Find where the given text appears and provide that cell's center as [x, y] coordinate. 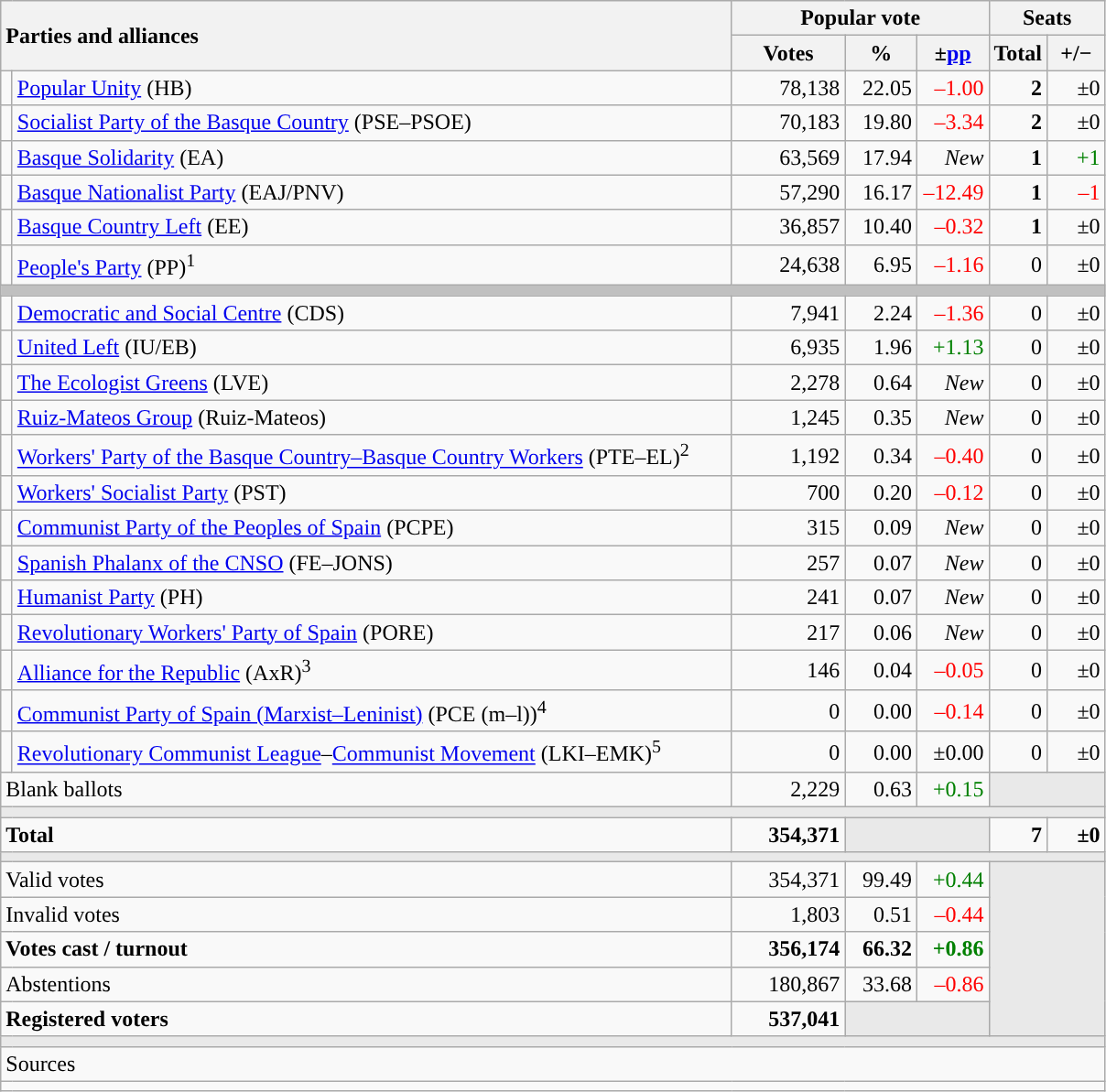
146 [788, 670]
0.20 [881, 493]
217 [788, 632]
99.49 [881, 880]
–0.86 [952, 984]
+0.86 [952, 949]
Revolutionary Workers' Party of Spain (PORE) [372, 632]
1,192 [788, 456]
Parties and alliances [366, 36]
66.32 [881, 949]
Valid votes [366, 880]
17.94 [881, 157]
63,569 [788, 157]
+/− [1077, 53]
People's Party (PP)1 [372, 265]
–0.32 [952, 227]
0.64 [881, 383]
36,857 [788, 227]
2,229 [788, 790]
22.05 [881, 88]
0.06 [881, 632]
2.24 [881, 313]
78,138 [788, 88]
2,278 [788, 383]
57,290 [788, 192]
Seats [1047, 18]
Invalid votes [366, 914]
–0.40 [952, 456]
±0.00 [952, 752]
0.34 [881, 456]
0.04 [881, 670]
19.80 [881, 123]
6,935 [788, 348]
Workers' Party of the Basque Country–Basque Country Workers (PTE–EL)2 [372, 456]
Communist Party of Spain (Marxist–Leninist) (PCE (m–l))4 [372, 710]
Spanish Phalanx of the CNSO (FE–JONS) [372, 563]
–0.05 [952, 670]
Sources [553, 1064]
–1.00 [952, 88]
0.09 [881, 528]
+1 [1077, 157]
United Left (IU/EB) [372, 348]
0.51 [881, 914]
1.96 [881, 348]
Popular Unity (HB) [372, 88]
Abstentions [366, 984]
70,183 [788, 123]
315 [788, 528]
–1 [1077, 192]
24,638 [788, 265]
Ruiz-Mateos Group (Ruiz-Mateos) [372, 417]
+0.15 [952, 790]
+1.13 [952, 348]
33.68 [881, 984]
Votes cast / turnout [366, 949]
700 [788, 493]
–12.49 [952, 192]
Votes [788, 53]
–0.12 [952, 493]
–1.16 [952, 265]
% [881, 53]
Revolutionary Communist League–Communist Movement (LKI–EMK)5 [372, 752]
1,803 [788, 914]
Humanist Party (PH) [372, 598]
0.63 [881, 790]
Communist Party of the Peoples of Spain (PCPE) [372, 528]
Socialist Party of the Basque Country (PSE–PSOE) [372, 123]
+0.44 [952, 880]
10.40 [881, 227]
1,245 [788, 417]
537,041 [788, 1019]
–0.44 [952, 914]
Registered voters [366, 1019]
–0.14 [952, 710]
Basque Solidarity (EA) [372, 157]
0.35 [881, 417]
–3.34 [952, 123]
180,867 [788, 984]
16.17 [881, 192]
±pp [952, 53]
356,174 [788, 949]
6.95 [881, 265]
Basque Nationalist Party (EAJ/PNV) [372, 192]
Workers' Socialist Party (PST) [372, 493]
Democratic and Social Centre (CDS) [372, 313]
7 [1018, 835]
257 [788, 563]
Popular vote [861, 18]
–1.36 [952, 313]
Alliance for the Republic (AxR)3 [372, 670]
The Ecologist Greens (LVE) [372, 383]
241 [788, 598]
7,941 [788, 313]
Basque Country Left (EE) [372, 227]
Blank ballots [366, 790]
